Output the (X, Y) coordinate of the center of the cell containing the given text.  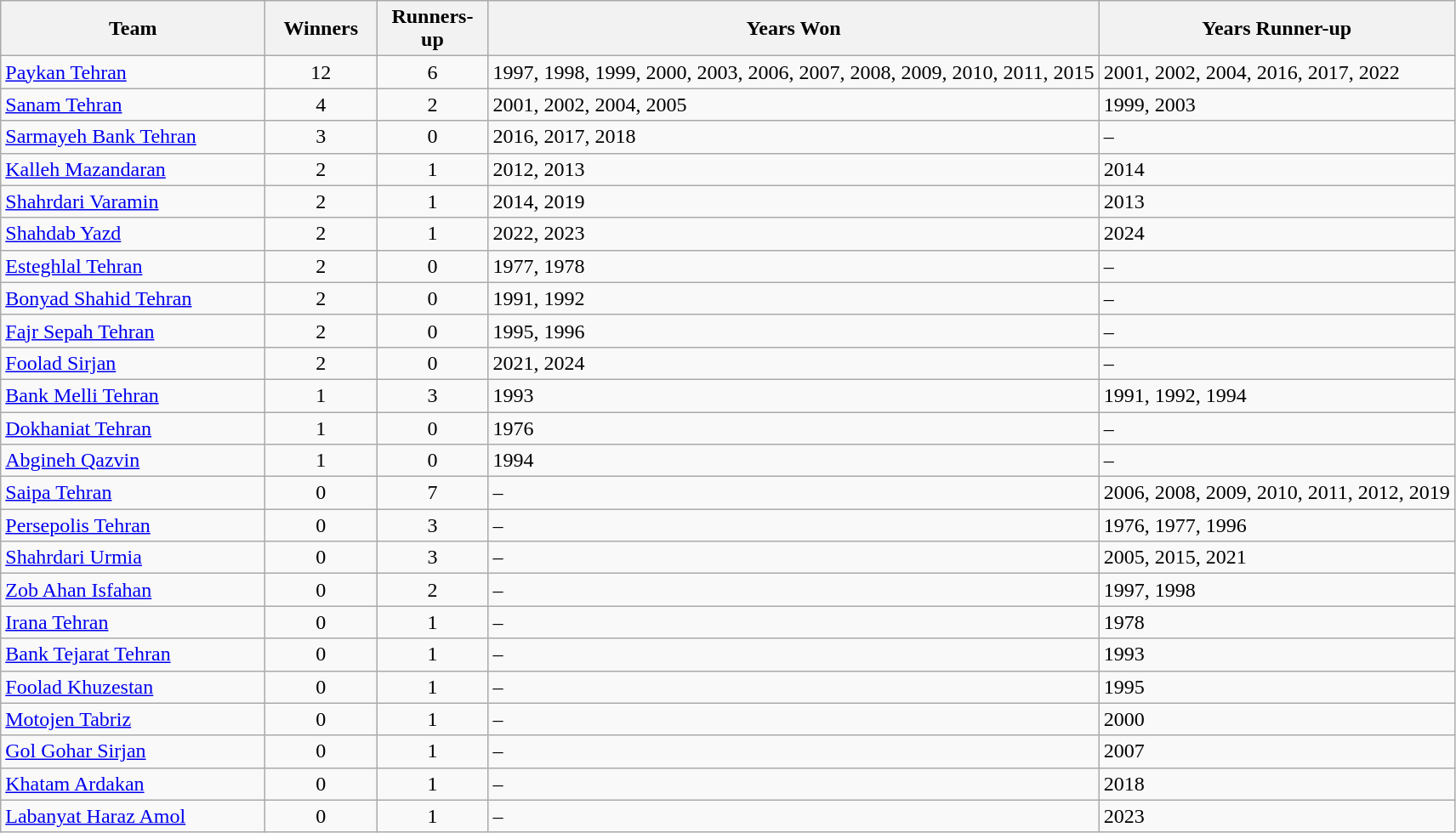
Shahdab Yazd (133, 234)
Paykan Tehran (133, 72)
Years Won (793, 29)
1997, 1998 (1277, 590)
Shahrdari Varamin (133, 201)
4 (321, 105)
1978 (1277, 622)
Shahrdari Urmia (133, 558)
Persepolis Tehran (133, 525)
1977, 1978 (793, 266)
Sanam Tehran (133, 105)
1976, 1977, 1996 (1277, 525)
Dokhaniat Tehran (133, 428)
2006, 2008, 2009, 2010, 2011, 2012, 2019 (1277, 493)
1994 (793, 461)
2014, 2019 (793, 201)
Runners-up (432, 29)
Bank Tejarat Tehran (133, 654)
Irana Tehran (133, 622)
1991, 1992, 1994 (1277, 395)
2016, 2017, 2018 (793, 137)
2023 (1277, 816)
2001, 2002, 2004, 2016, 2017, 2022 (1277, 72)
2024 (1277, 234)
Motojen Tabriz (133, 719)
1995 (1277, 687)
1976 (793, 428)
2012, 2013 (793, 169)
2014 (1277, 169)
12 (321, 72)
Team (133, 29)
Sarmayeh Bank Tehran (133, 137)
2000 (1277, 719)
6 (432, 72)
Years Runner-up (1277, 29)
Saipa Tehran (133, 493)
1999, 2003 (1277, 105)
1995, 1996 (793, 331)
1991, 1992 (793, 298)
Foolad Sirjan (133, 363)
7 (432, 493)
Bank Melli Tehran (133, 395)
Bonyad Shahid Tehran (133, 298)
2013 (1277, 201)
Foolad Khuzestan (133, 687)
Winners (321, 29)
Khatam Ardakan (133, 784)
Esteghlal Tehran (133, 266)
Kalleh Mazandaran (133, 169)
Labanyat Haraz Amol (133, 816)
Gol Gohar Sirjan (133, 751)
Zob Ahan Isfahan (133, 590)
2005, 2015, 2021 (1277, 558)
Fajr Sepah Tehran (133, 331)
2021, 2024 (793, 363)
2022, 2023 (793, 234)
1997, 1998, 1999, 2000, 2003, 2006, 2007, 2008, 2009, 2010, 2011, 2015 (793, 72)
Abgineh Qazvin (133, 461)
2007 (1277, 751)
2001, 2002, 2004, 2005 (793, 105)
2018 (1277, 784)
